Return [X, Y] of the center of cell containing provided text 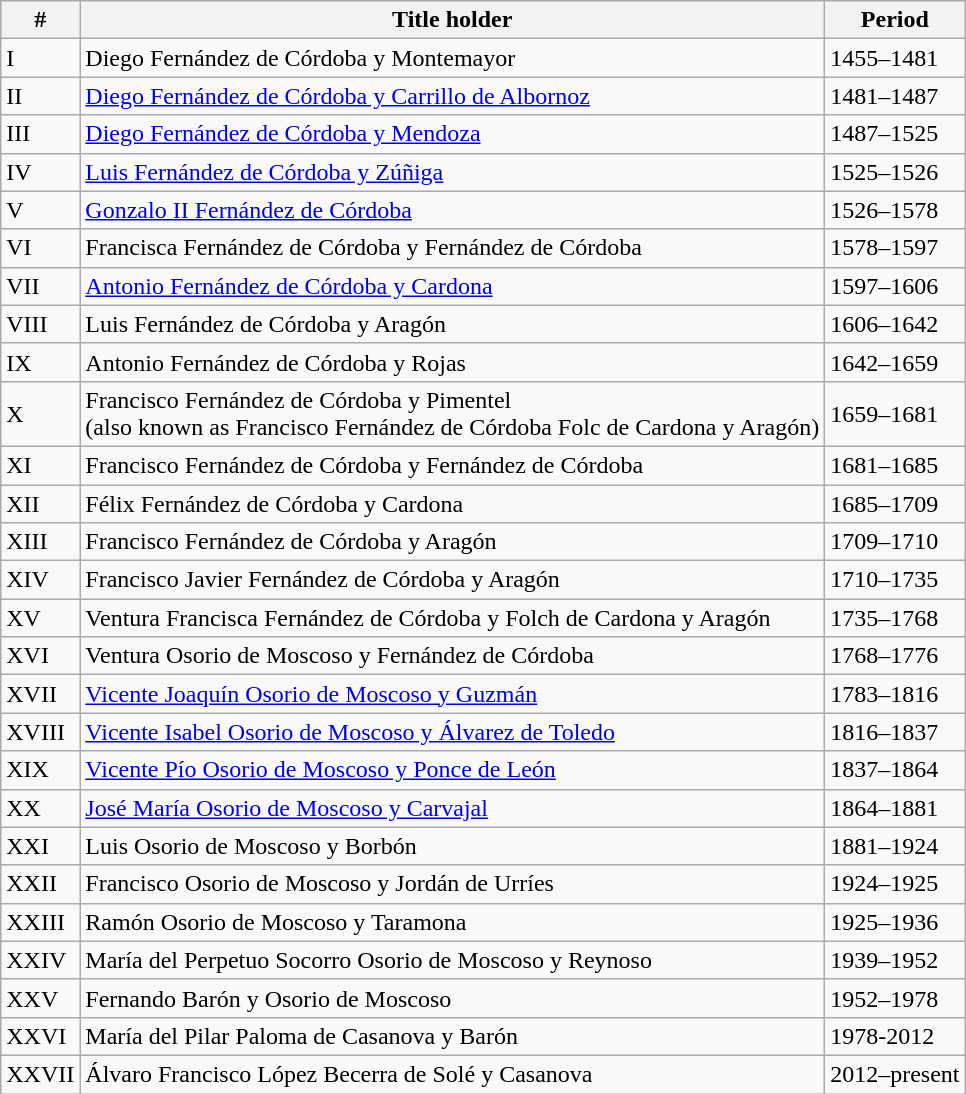
Diego Fernández de Córdoba y Mendoza [452, 134]
1924–1925 [895, 884]
Vicente Joaquín Osorio de Moscoso y Guzmán [452, 694]
2012–present [895, 1074]
1978-2012 [895, 1036]
Ventura Francisca Fernández de Córdoba y Folch de Cardona y Aragón [452, 618]
XV [40, 618]
1526–1578 [895, 210]
VI [40, 248]
Vicente Pío Osorio de Moscoso y Ponce de León [452, 770]
Period [895, 20]
XXII [40, 884]
XXVII [40, 1074]
Antonio Fernández de Córdoba y Rojas [452, 362]
1578–1597 [895, 248]
Félix Fernández de Córdoba y Cardona [452, 503]
1768–1776 [895, 656]
Title holder [452, 20]
II [40, 96]
XII [40, 503]
Francisco Fernández de Córdoba y Fernández de Córdoba [452, 465]
XX [40, 808]
Diego Fernández de Córdoba y Montemayor [452, 58]
1952–1978 [895, 998]
1816–1837 [895, 732]
# [40, 20]
XIX [40, 770]
XVII [40, 694]
XXIV [40, 960]
XXI [40, 846]
1837–1864 [895, 770]
VIII [40, 324]
XXVI [40, 1036]
Antonio Fernández de Córdoba y Cardona [452, 286]
VII [40, 286]
I [40, 58]
XXIII [40, 922]
1659–1681 [895, 414]
Fernando Barón y Osorio de Moscoso [452, 998]
Luis Fernández de Córdoba y Aragón [452, 324]
Francisco Fernández de Córdoba y Pimentel(also known as Francisco Fernández de Córdoba Folc de Cardona y Aragón) [452, 414]
1455–1481 [895, 58]
IX [40, 362]
Francisco Fernández de Córdoba y Aragón [452, 542]
Diego Fernández de Córdoba y Carrillo de Albornoz [452, 96]
1864–1881 [895, 808]
Luis Fernández de Córdoba y Zúñiga [452, 172]
1481–1487 [895, 96]
Luis Osorio de Moscoso y Borbón [452, 846]
XIII [40, 542]
1939–1952 [895, 960]
III [40, 134]
Vicente Isabel Osorio de Moscoso y Álvarez de Toledo [452, 732]
XIV [40, 580]
1881–1924 [895, 846]
XVI [40, 656]
IV [40, 172]
1487–1525 [895, 134]
XVIII [40, 732]
1597–1606 [895, 286]
Ventura Osorio de Moscoso y Fernández de Córdoba [452, 656]
María del Pilar Paloma de Casanova y Barón [452, 1036]
1681–1685 [895, 465]
Francisco Osorio de Moscoso y Jordán de Urríes [452, 884]
María del Perpetuo Socorro Osorio de Moscoso y Reynoso [452, 960]
1735–1768 [895, 618]
1685–1709 [895, 503]
XI [40, 465]
Gonzalo II Fernández de Córdoba [452, 210]
1783–1816 [895, 694]
1642–1659 [895, 362]
Ramón Osorio de Moscoso y Taramona [452, 922]
1925–1936 [895, 922]
Álvaro Francisco López Becerra de Solé y Casanova [452, 1074]
1709–1710 [895, 542]
Francisco Javier Fernández de Córdoba y Aragón [452, 580]
1606–1642 [895, 324]
1710–1735 [895, 580]
XXV [40, 998]
Francisca Fernández de Córdoba y Fernández de Córdoba [452, 248]
X [40, 414]
José María Osorio de Moscoso y Carvajal [452, 808]
1525–1526 [895, 172]
V [40, 210]
